Identify which cell holds the provided text, then report its [X, Y] central coordinate. 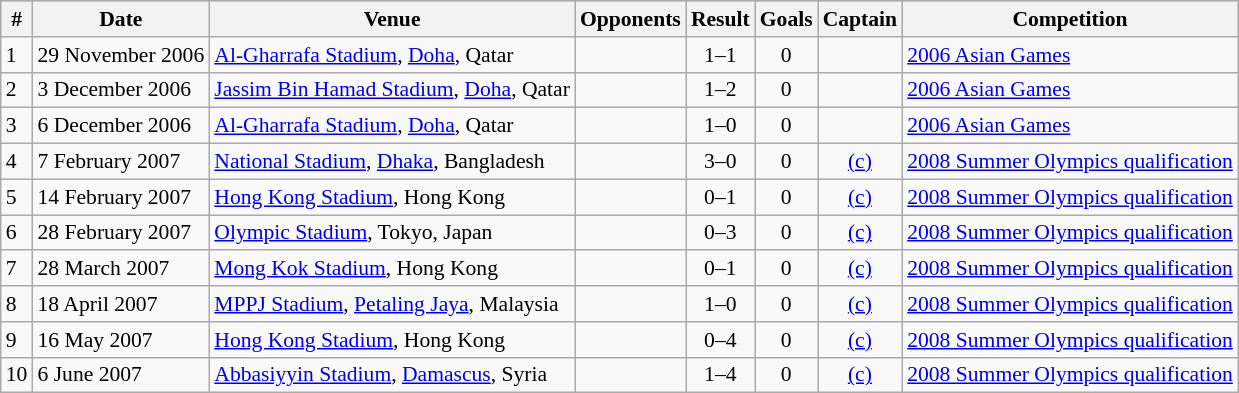
Jassim Bin Hamad Stadium, Doha, Qatar [392, 90]
1–2 [720, 90]
18 April 2007 [120, 304]
6 June 2007 [120, 375]
1 [17, 55]
# [17, 19]
3–0 [720, 162]
Date [120, 19]
Goals [786, 19]
Abbasiyyin Stadium, Damascus, Syria [392, 375]
Captain [860, 19]
Venue [392, 19]
Opponents [630, 19]
1–4 [720, 375]
Olympic Stadium, Tokyo, Japan [392, 233]
28 February 2007 [120, 233]
7 [17, 269]
14 February 2007 [120, 197]
28 March 2007 [120, 269]
3 [17, 126]
Competition [1070, 19]
9 [17, 340]
3 December 2006 [120, 90]
10 [17, 375]
0–4 [720, 340]
MPPJ Stadium, Petaling Jaya, Malaysia [392, 304]
7 February 2007 [120, 162]
Mong Kok Stadium, Hong Kong [392, 269]
8 [17, 304]
2 [17, 90]
Result [720, 19]
0–3 [720, 233]
16 May 2007 [120, 340]
29 November 2006 [120, 55]
4 [17, 162]
6 [17, 233]
1–1 [720, 55]
National Stadium, Dhaka, Bangladesh [392, 162]
6 December 2006 [120, 126]
5 [17, 197]
